Pinpoint the cell where the given text exists, returning its (x, y) midpoint coordinate. 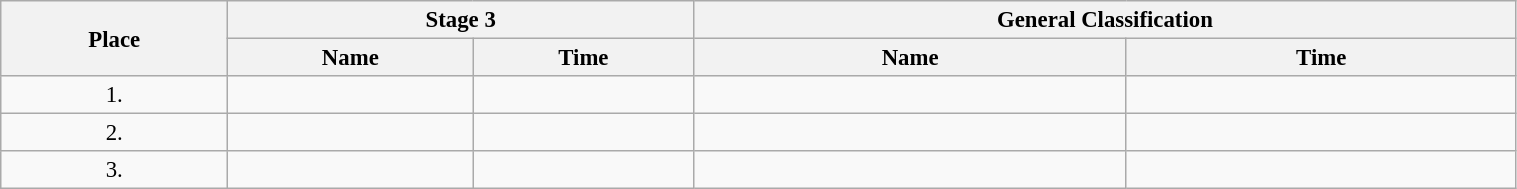
Stage 3 (461, 20)
General Classification (1105, 20)
1. (114, 95)
2. (114, 133)
Place (114, 38)
3. (114, 170)
